Return (X, Y) of the center of cell containing provided text 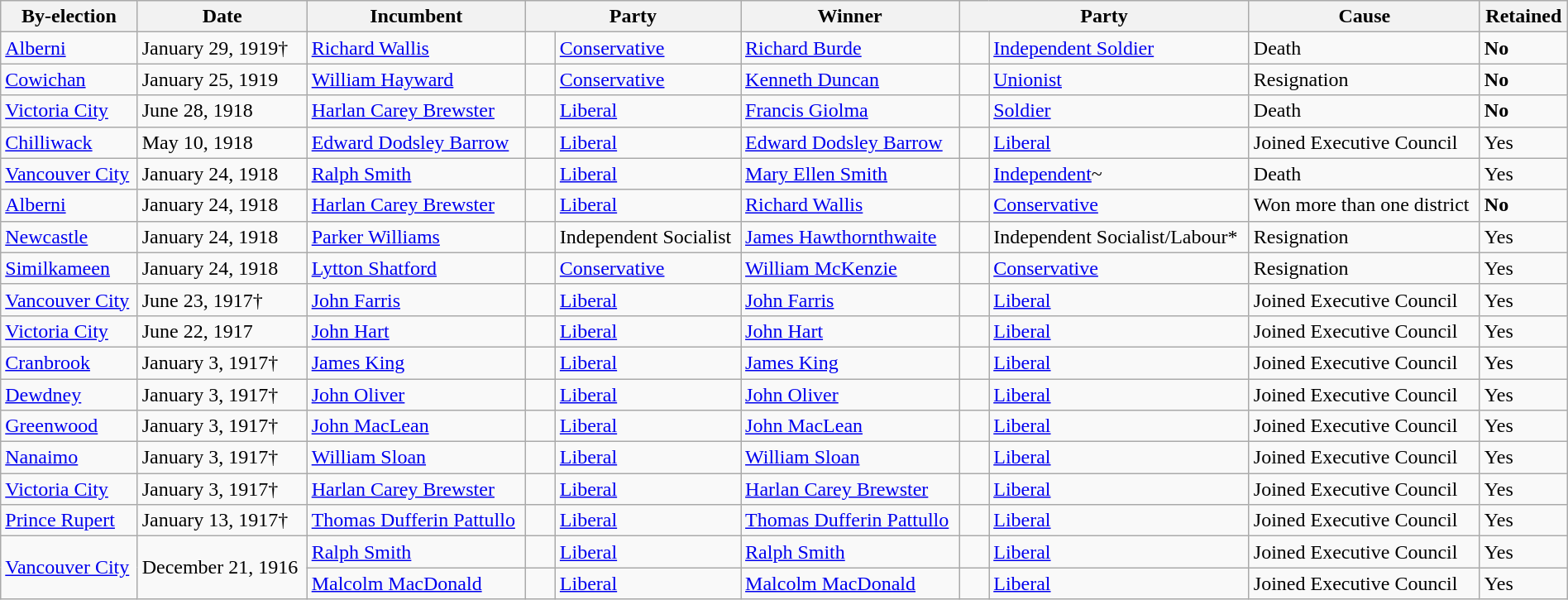
Independent~ (1120, 174)
Incumbent (416, 17)
January 25, 1919 (222, 79)
December 21, 1916 (222, 568)
Lytton Shatford (416, 268)
Retained (1523, 17)
January 13, 1917† (222, 521)
William Hayward (416, 79)
Prince Rupert (69, 521)
Independent Socialist (648, 237)
Cause (1365, 17)
May 10, 1918 (222, 142)
Independent Soldier (1120, 48)
June 28, 1918 (222, 111)
June 23, 1917† (222, 300)
Newcastle (69, 237)
Dewdney (69, 395)
June 22, 1917 (222, 331)
Mary Ellen Smith (850, 174)
Unionist (1120, 79)
Cranbrook (69, 362)
Similkameen (69, 268)
Greenwood (69, 426)
Independent Socialist/Labour* (1120, 237)
Francis Giolma (850, 111)
Soldier (1120, 111)
James Hawthornthwaite (850, 237)
Parker Williams (416, 237)
Richard Burde (850, 48)
Kenneth Duncan (850, 79)
Won more than one district (1365, 205)
January 29, 1919† (222, 48)
Winner (850, 17)
William McKenzie (850, 268)
Date (222, 17)
By-election (69, 17)
Chilliwack (69, 142)
Cowichan (69, 79)
Nanaimo (69, 458)
